For the text-containing cell, return its midpoint in (x, y) coordinate format. 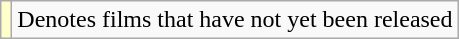
Denotes films that have not yet been released (235, 20)
